Provide the [X, Y] coordinate of the cell's center where the given text is located.  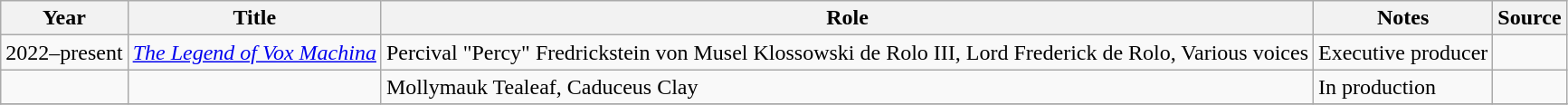
Role [847, 18]
Title [254, 18]
Percival "Percy" Fredrickstein von Musel Klossowski de Rolo III, Lord Frederick de Rolo, Various voices [847, 52]
Source [1529, 18]
Year [64, 18]
Executive producer [1403, 52]
2022–present [64, 52]
In production [1403, 87]
Notes [1403, 18]
Mollymauk Tealeaf, Caduceus Clay [847, 87]
The Legend of Vox Machina [254, 52]
